Extract the (x, y) coordinate from the center of the cell holding the provided text.  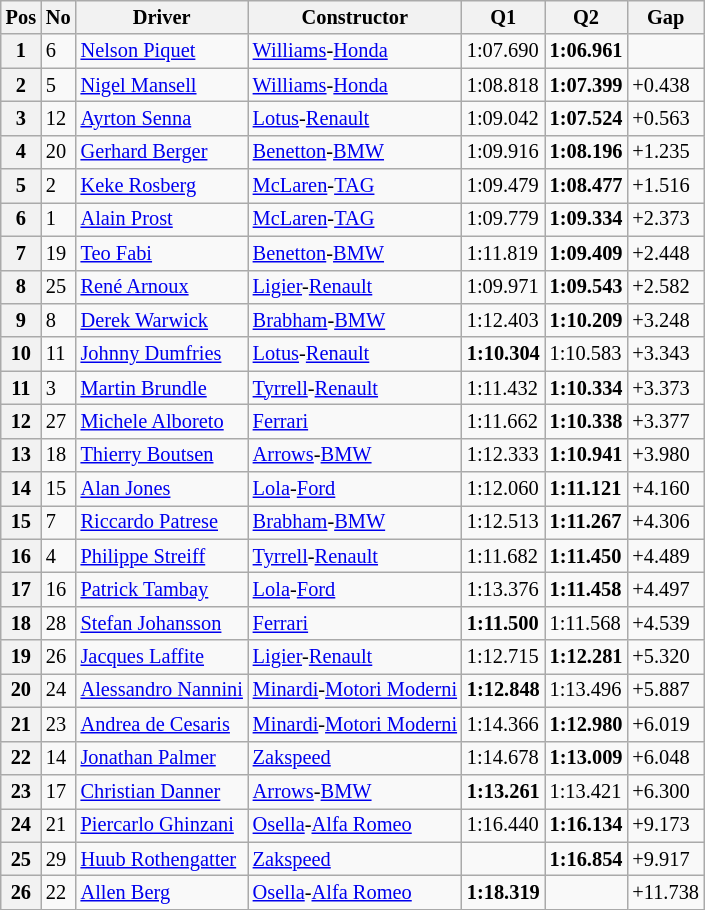
+6.048 (665, 758)
Jacques Laffite (162, 657)
+6.019 (665, 724)
1:14.366 (504, 724)
1:13.376 (504, 589)
1:09.779 (504, 219)
Piercarlo Ghinzani (162, 825)
1:11.500 (504, 623)
13 (21, 455)
Derek Warwick (162, 320)
Michele Alboreto (162, 421)
1:09.971 (504, 287)
1:13.496 (586, 690)
+4.160 (665, 489)
1:13.009 (586, 758)
1:11.662 (504, 421)
Jonathan Palmer (162, 758)
10 (21, 354)
Driver (162, 17)
1:10.334 (586, 388)
1:10.304 (504, 354)
+0.438 (665, 85)
Philippe Streiff (162, 556)
Huub Rothengatter (162, 859)
1:10.209 (586, 320)
+4.489 (665, 556)
+1.516 (665, 186)
+5.320 (665, 657)
+5.887 (665, 690)
Christian Danner (162, 791)
Keke Rosberg (162, 186)
1:11.121 (586, 489)
+11.738 (665, 892)
1:07.690 (504, 51)
9 (21, 320)
1:12.980 (586, 724)
1:09.916 (504, 152)
+9.917 (665, 859)
1:14.678 (504, 758)
+2.448 (665, 253)
Alain Prost (162, 219)
Pos (21, 17)
Gerhard Berger (162, 152)
1:11.267 (586, 522)
1:07.524 (586, 118)
Nigel Mansell (162, 85)
Constructor (355, 17)
Q2 (586, 17)
1:12.060 (504, 489)
28 (58, 623)
Andrea de Cesaris (162, 724)
1:08.818 (504, 85)
1:10.941 (586, 455)
1:11.450 (586, 556)
No (58, 17)
1:12.333 (504, 455)
+9.173 (665, 825)
1:09.334 (586, 219)
1:08.196 (586, 152)
Martin Brundle (162, 388)
Alan Jones (162, 489)
Q1 (504, 17)
1:09.479 (504, 186)
René Arnoux (162, 287)
Thierry Boutsen (162, 455)
1:12.281 (586, 657)
1:11.568 (586, 623)
Gap (665, 17)
1:12.715 (504, 657)
+1.235 (665, 152)
+2.582 (665, 287)
1:11.819 (504, 253)
1:10.338 (586, 421)
1:12.403 (504, 320)
+3.248 (665, 320)
27 (58, 421)
1:16.134 (586, 825)
1:06.961 (586, 51)
+4.497 (665, 589)
1:12.848 (504, 690)
29 (58, 859)
1:10.583 (586, 354)
Patrick Tambay (162, 589)
1:16.440 (504, 825)
+3.980 (665, 455)
Johnny Dumfries (162, 354)
1:09.409 (586, 253)
+4.539 (665, 623)
1:08.477 (586, 186)
+4.306 (665, 522)
Stefan Johansson (162, 623)
Ayrton Senna (162, 118)
Riccardo Patrese (162, 522)
1:16.854 (586, 859)
1:11.682 (504, 556)
Allen Berg (162, 892)
1:11.458 (586, 589)
1:09.042 (504, 118)
1:09.543 (586, 287)
1:07.399 (586, 85)
+0.563 (665, 118)
1:18.319 (504, 892)
+3.343 (665, 354)
+3.373 (665, 388)
1:13.421 (586, 791)
+3.377 (665, 421)
1:12.513 (504, 522)
Nelson Piquet (162, 51)
1:11.432 (504, 388)
1:13.261 (504, 791)
+2.373 (665, 219)
Teo Fabi (162, 253)
+6.300 (665, 791)
Alessandro Nannini (162, 690)
